Find where the given text appears and provide that cell's center as [X, Y] coordinate. 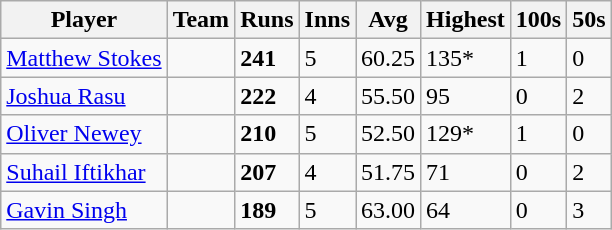
60.25 [388, 58]
3 [589, 210]
189 [267, 210]
207 [267, 172]
Team [201, 20]
64 [466, 210]
50s [589, 20]
100s [538, 20]
Highest [466, 20]
Gavin Singh [84, 210]
Runs [267, 20]
Player [84, 20]
71 [466, 172]
Suhail Iftikhar [84, 172]
Matthew Stokes [84, 58]
55.50 [388, 96]
51.75 [388, 172]
Oliver Newey [84, 134]
241 [267, 58]
63.00 [388, 210]
210 [267, 134]
129* [466, 134]
95 [466, 96]
Inns [327, 20]
222 [267, 96]
135* [466, 58]
52.50 [388, 134]
Joshua Rasu [84, 96]
Avg [388, 20]
